Identify which cell holds the provided text, then report its [X, Y] central coordinate. 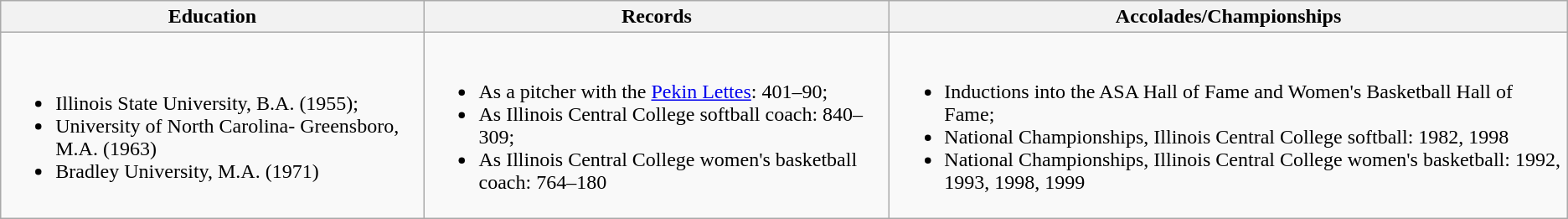
Accolades/Championships [1228, 17]
Illinois State University, B.A. (1955);University of North Carolina- Greensboro, M.A. (1963)Bradley University, M.A. (1971) [213, 126]
Education [213, 17]
Records [657, 17]
